Capture the cell that displays the provided text and extract its (x, y) central coordinate. 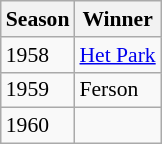
Het Park (117, 55)
Ferson (117, 90)
1958 (38, 55)
1960 (38, 126)
Season (38, 19)
1959 (38, 90)
Winner (117, 19)
